Return the (x, y) coordinate for the center point of the cell that contains the specified text.  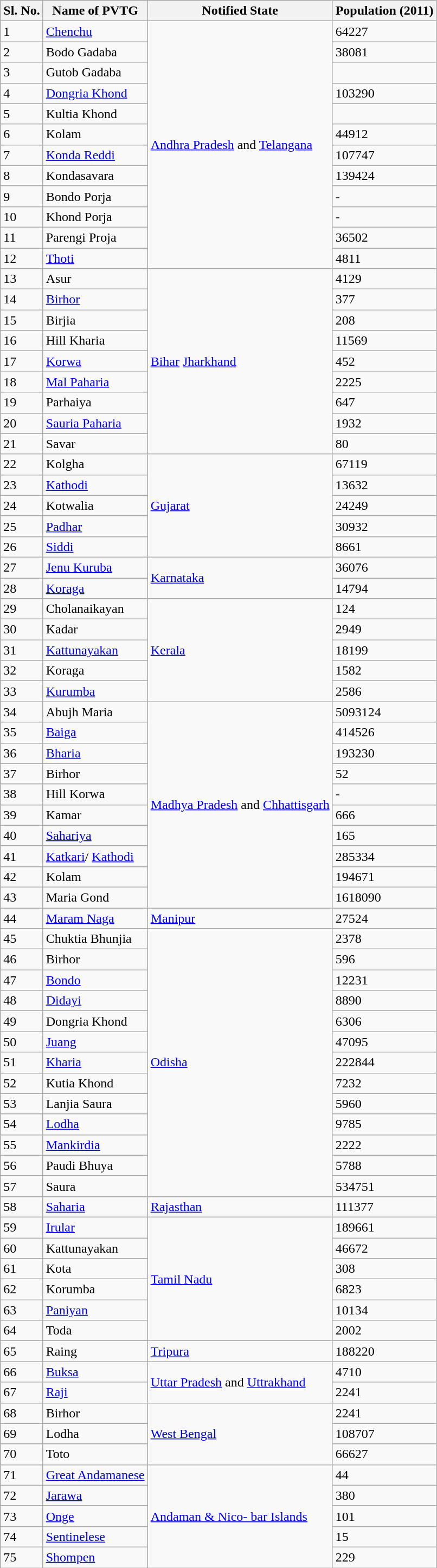
194671 (384, 877)
48 (22, 1001)
2378 (384, 939)
36502 (384, 237)
Saura (95, 1186)
Jenu Kuruba (95, 567)
2586 (384, 691)
5960 (384, 1104)
Paudi Bhuya (95, 1165)
19 (22, 403)
124 (384, 609)
7 (22, 155)
1618090 (384, 897)
10134 (384, 1310)
139424 (384, 176)
12 (22, 258)
Parengi Proja (95, 237)
62 (22, 1290)
8890 (384, 1001)
39 (22, 815)
49 (22, 1021)
41 (22, 856)
Kondasavara (95, 176)
21 (22, 444)
Sauria Paharia (95, 423)
Kurumba (95, 691)
Korumba (95, 1290)
Bondo Porja (95, 196)
Population (2011) (384, 11)
18199 (384, 650)
17 (22, 361)
Kotwalia (95, 506)
Mal Paharia (95, 382)
38 (22, 794)
36076 (384, 567)
108707 (384, 1434)
32 (22, 671)
56 (22, 1165)
50 (22, 1042)
4811 (384, 258)
165 (384, 835)
5788 (384, 1165)
1 (22, 31)
11569 (384, 341)
Tamil Nadu (240, 1279)
58 (22, 1207)
53 (22, 1104)
Tripura (240, 1351)
47 (22, 980)
Savar (95, 444)
Konda Reddi (95, 155)
38081 (384, 52)
46672 (384, 1248)
69 (22, 1434)
55 (22, 1145)
West Bengal (240, 1434)
188220 (384, 1351)
Baiga (95, 733)
43 (22, 897)
20 (22, 423)
68 (22, 1413)
2225 (384, 382)
64227 (384, 31)
8 (22, 176)
9785 (384, 1124)
Padhar (95, 526)
11 (22, 237)
25 (22, 526)
36 (22, 753)
4129 (384, 279)
57 (22, 1186)
Odisha (240, 1063)
Birjia (95, 320)
65 (22, 1351)
14794 (384, 588)
Kultia Khond (95, 114)
61 (22, 1269)
51 (22, 1062)
2222 (384, 1145)
29 (22, 609)
31 (22, 650)
193230 (384, 753)
Irular (95, 1227)
6823 (384, 1290)
16 (22, 341)
Cholanaikayan (95, 609)
42 (22, 877)
6306 (384, 1021)
Gutob Gadaba (95, 73)
Toda (95, 1331)
Karnataka (240, 578)
107747 (384, 155)
Raing (95, 1351)
40 (22, 835)
59 (22, 1227)
67 (22, 1392)
Gujarat (240, 506)
Kota (95, 1269)
Mankirdia (95, 1145)
111377 (384, 1207)
Maram Naga (95, 918)
2 (22, 52)
308 (384, 1269)
Hill Korwa (95, 794)
14 (22, 300)
101 (384, 1516)
Kerala (240, 650)
46 (22, 960)
2002 (384, 1331)
647 (384, 403)
3 (22, 73)
Name of PVTG (95, 11)
Sahariya (95, 835)
72 (22, 1495)
103290 (384, 93)
Bihar Jharkhand (240, 362)
Maria Gond (95, 897)
222844 (384, 1062)
8661 (384, 547)
Asur (95, 279)
Great Andamanese (95, 1475)
27 (22, 567)
2949 (384, 630)
4710 (384, 1372)
285334 (384, 856)
Shompen (95, 1557)
30932 (384, 526)
Siddi (95, 547)
596 (384, 960)
Katkari/ Kathodi (95, 856)
71 (22, 1475)
377 (384, 300)
Bodo Gadaba (95, 52)
Kamar (95, 815)
Saharia (95, 1207)
Thoti (95, 258)
Onge (95, 1516)
18 (22, 382)
13 (22, 279)
Notified State (240, 11)
Kutia Khond (95, 1083)
5 (22, 114)
Bondo (95, 980)
Andhra Pradesh and Telangana (240, 145)
73 (22, 1516)
1582 (384, 671)
47095 (384, 1042)
12231 (384, 980)
44912 (384, 134)
66627 (384, 1454)
75 (22, 1557)
5093124 (384, 712)
229 (384, 1557)
45 (22, 939)
37 (22, 774)
6 (22, 134)
380 (384, 1495)
10 (22, 217)
Paniyan (95, 1310)
Sl. No. (22, 11)
34 (22, 712)
Parhaiya (95, 403)
7232 (384, 1083)
23 (22, 485)
Buksa (95, 1372)
Abujh Maria (95, 712)
35 (22, 733)
Raji (95, 1392)
4 (22, 93)
74 (22, 1537)
414526 (384, 733)
24 (22, 506)
22 (22, 464)
66 (22, 1372)
30 (22, 630)
60 (22, 1248)
Rajasthan (240, 1207)
Didayi (95, 1001)
26 (22, 547)
63 (22, 1310)
Andaman & Nico- bar Islands (240, 1516)
666 (384, 815)
28 (22, 588)
Chenchu (95, 31)
Uttar Pradesh and Uttrakhand (240, 1382)
27524 (384, 918)
Kathodi (95, 485)
80 (384, 444)
534751 (384, 1186)
Manipur (240, 918)
Madhya Pradesh and Chhattisgarh (240, 805)
24249 (384, 506)
Sentinelese (95, 1537)
67119 (384, 464)
189661 (384, 1227)
1932 (384, 423)
Korwa (95, 361)
Juang (95, 1042)
Toto (95, 1454)
Bharia (95, 753)
33 (22, 691)
Lanjia Saura (95, 1104)
70 (22, 1454)
Kadar (95, 630)
Kolgha (95, 464)
208 (384, 320)
54 (22, 1124)
13632 (384, 485)
452 (384, 361)
9 (22, 196)
Jarawa (95, 1495)
Chuktia Bhunjia (95, 939)
Hill Kharia (95, 341)
64 (22, 1331)
Khond Porja (95, 217)
Kharia (95, 1062)
